Find where the given text appears and provide that cell's center as (x, y) coordinate. 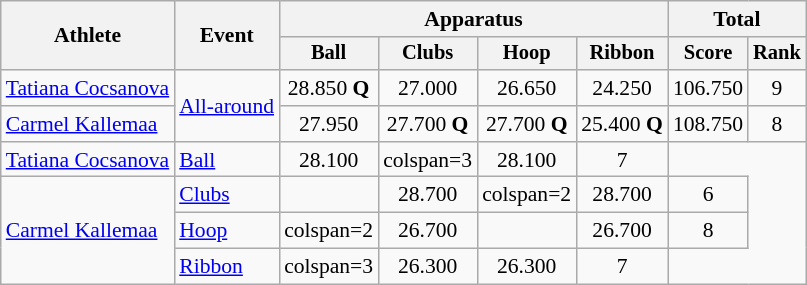
27.950 (328, 124)
Event (226, 36)
Score (708, 54)
Rank (777, 54)
9 (777, 88)
28.850 Q (328, 88)
All-around (226, 106)
27.000 (428, 88)
26.650 (526, 88)
Total (737, 19)
25.400 Q (622, 124)
108.750 (708, 124)
6 (708, 195)
106.750 (708, 88)
24.250 (622, 88)
Apparatus (474, 19)
Athlete (88, 36)
